Pinpoint the cell where the given text exists, returning its [x, y] midpoint coordinate. 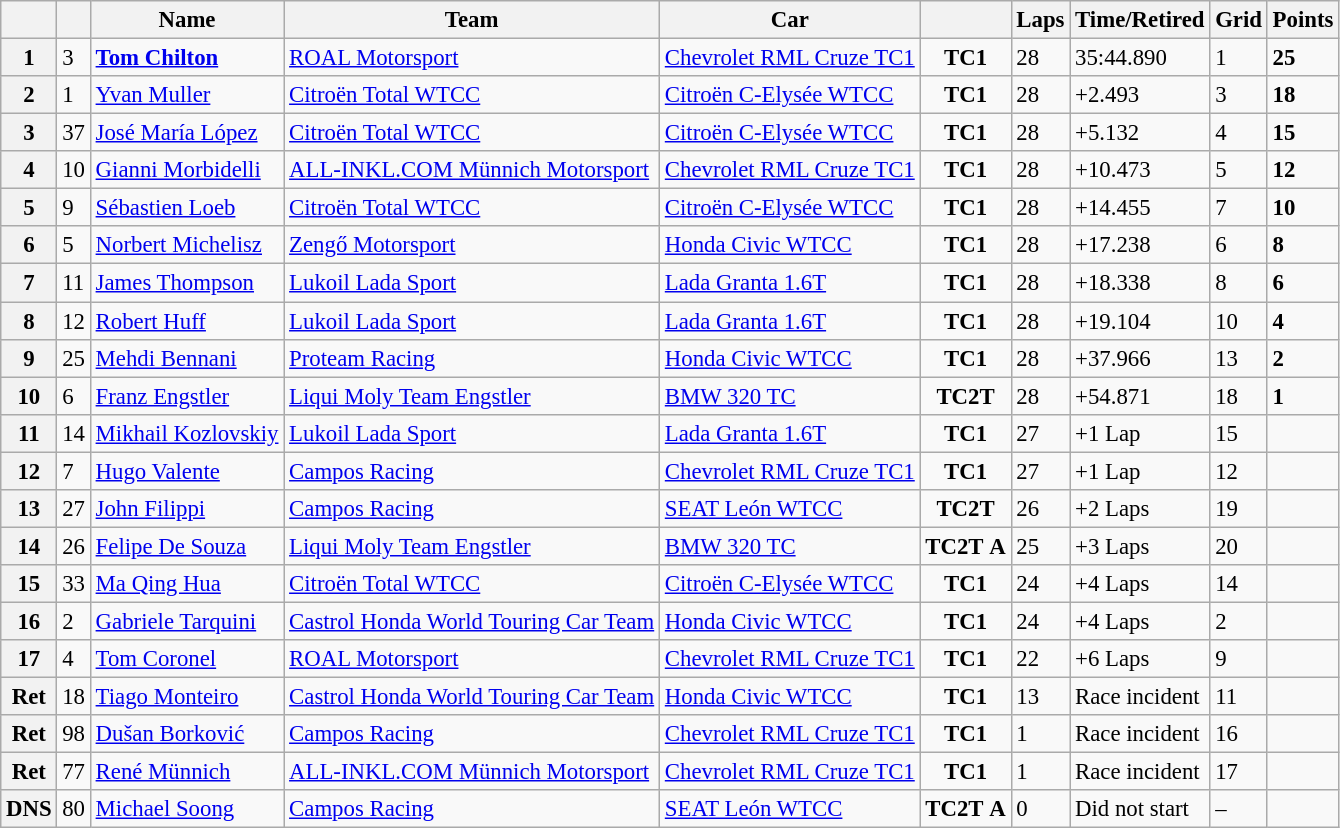
Sébastien Loeb [186, 208]
Hugo Valente [186, 471]
+14.455 [1140, 208]
Felipe De Souza [186, 546]
Team [472, 20]
Grid [1238, 20]
Laps [1040, 20]
+54.871 [1140, 396]
+6 Laps [1140, 659]
Car [790, 20]
77 [74, 772]
James Thompson [186, 283]
Norbert Michelisz [186, 245]
Gabriele Tarquini [186, 621]
Gianni Morbidelli [186, 170]
Proteam Racing [472, 358]
Did not start [1140, 809]
Tom Coronel [186, 659]
Franz Engstler [186, 396]
Zengő Motorsport [472, 245]
Points [1302, 20]
0 [1040, 809]
Michael Soong [186, 809]
80 [74, 809]
René Münnich [186, 772]
19 [1238, 509]
22 [1040, 659]
+2 Laps [1140, 509]
José María López [186, 133]
+2.493 [1140, 95]
Name [186, 20]
+18.338 [1140, 283]
Mikhail Kozlovskiy [186, 433]
Tiago Monteiro [186, 697]
John Filippi [186, 509]
+5.132 [1140, 133]
Dušan Borković [186, 734]
Ma Qing Hua [186, 584]
20 [1238, 546]
35:44.890 [1140, 58]
+3 Laps [1140, 546]
+19.104 [1140, 321]
Time/Retired [1140, 20]
37 [74, 133]
98 [74, 734]
Robert Huff [186, 321]
+10.473 [1140, 170]
Mehdi Bennani [186, 358]
DNS [29, 809]
+17.238 [1140, 245]
– [1238, 809]
Tom Chilton [186, 58]
Yvan Muller [186, 95]
33 [74, 584]
+37.966 [1140, 358]
